Output the [X, Y] coordinate of the center of the cell containing the given text.  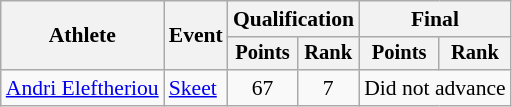
Final [435, 19]
67 [262, 88]
Skeet [196, 88]
7 [328, 88]
Did not advance [435, 88]
Event [196, 36]
Andri Eleftheriou [82, 88]
Athlete [82, 36]
Qualification [294, 19]
